Locate the cell with the specified text and output its [X, Y] center coordinate. 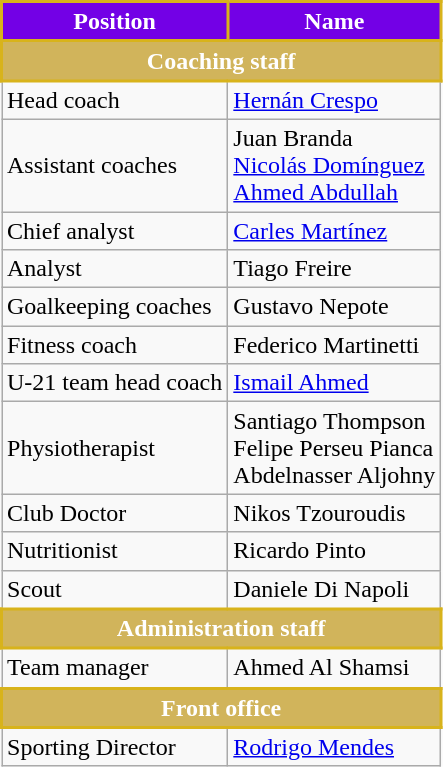
Front office [222, 708]
Rodrigo Mendes [334, 748]
Ahmed Al Shamsi [334, 668]
Gustavo Nepote [334, 307]
Federico Martinetti [334, 345]
Goalkeeping coaches [115, 307]
Carles Martínez [334, 231]
Scout [115, 590]
Analyst [115, 269]
Santiago Thompson Felipe Perseu Pianca Abdelnasser Aljohny [334, 448]
Ismail Ahmed [334, 383]
Head coach [115, 100]
Administration staff [222, 629]
Sporting Director [115, 748]
Hernán Crespo [334, 100]
Position [115, 22]
U-21 team head coach [115, 383]
Juan Branda Nicolás Domínguez Ahmed Abdullah [334, 165]
Club Doctor [115, 513]
Ricardo Pinto [334, 551]
Fitness coach [115, 345]
Tiago Freire [334, 269]
Daniele Di Napoli [334, 590]
Chief analyst [115, 231]
Physiotherapist [115, 448]
Nutritionist [115, 551]
Coaching staff [222, 61]
Name [334, 22]
Team manager [115, 668]
Nikos Tzouroudis [334, 513]
Assistant coaches [115, 165]
